Locate the cell with the specified text and output its [X, Y] center coordinate. 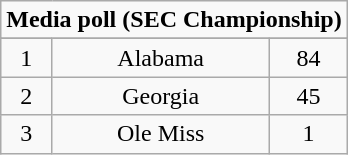
Ole Miss [161, 134]
45 [309, 96]
3 [26, 134]
2 [26, 96]
Alabama [161, 58]
Media poll (SEC Championship) [174, 20]
84 [309, 58]
Georgia [161, 96]
